Extract the (X, Y) coordinate from the center of the cell holding the provided text.  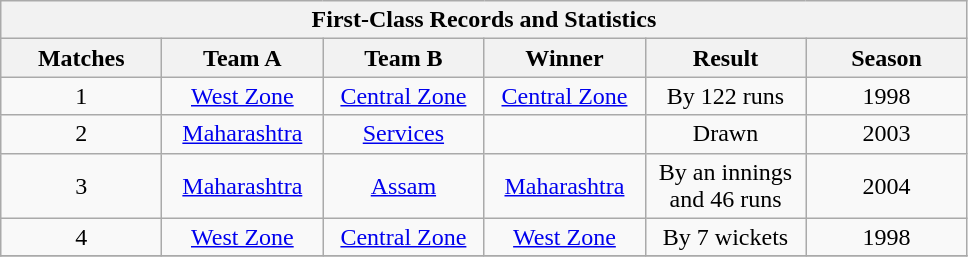
2 (82, 134)
Winner (564, 58)
Services (404, 134)
1 (82, 96)
First-Class Records and Statistics (484, 20)
Drawn (726, 134)
Result (726, 58)
By 122 runs (726, 96)
By 7 wickets (726, 237)
Team B (404, 58)
2003 (886, 134)
Assam (404, 186)
Matches (82, 58)
3 (82, 186)
2004 (886, 186)
By an innings and 46 runs (726, 186)
Team A (242, 58)
Season (886, 58)
4 (82, 237)
